Search for the cell housing the specified text and yield its (X, Y) center coordinate. 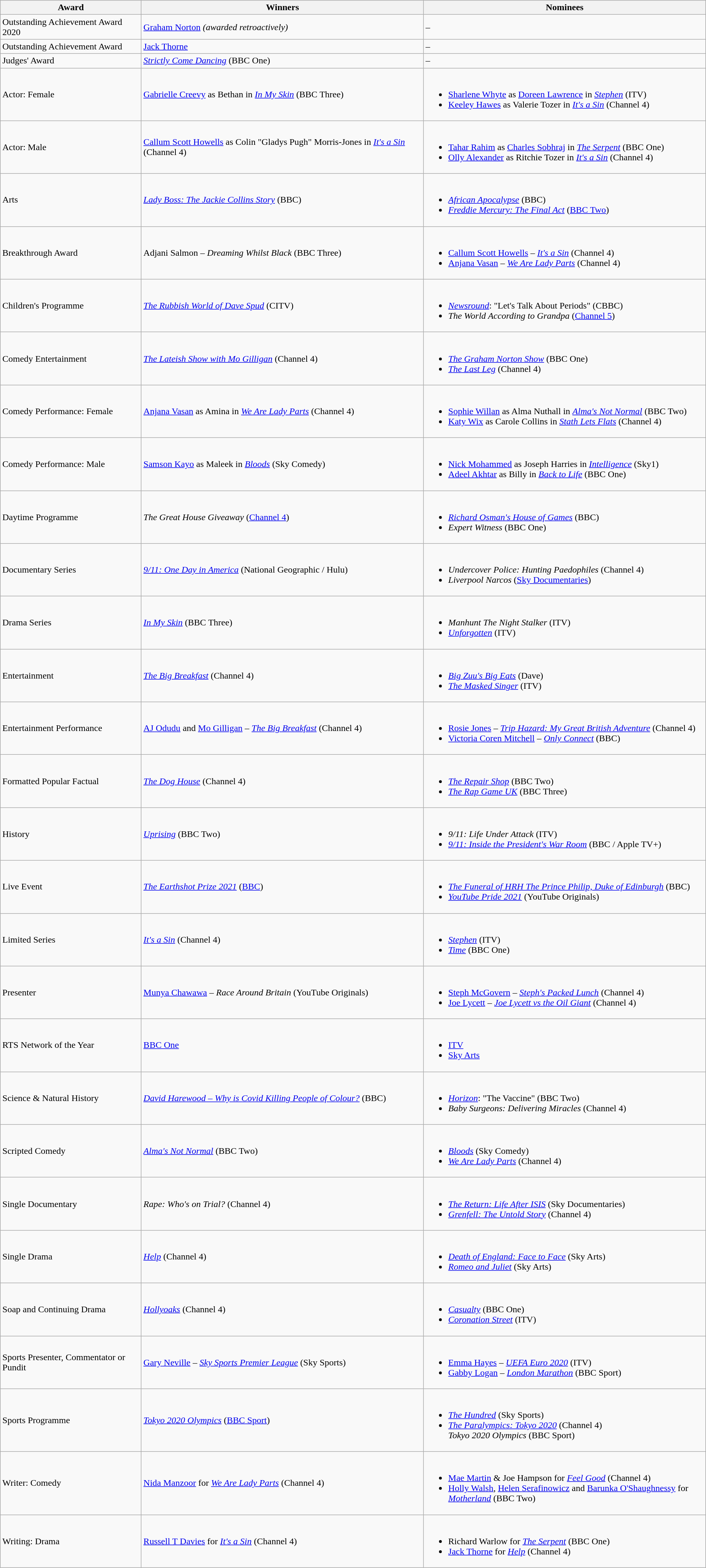
Gary Neville – Sky Sports Premier League (Sky Sports) (282, 1362)
Outstanding Achievement Award (71, 46)
Writing: Drama (71, 1541)
Hollyoaks (Channel 4) (282, 1309)
It's a Sin (Channel 4) (282, 940)
Actor: Male (71, 147)
Documentary Series (71, 570)
Russell T Davies for It's a Sin (Channel 4) (282, 1541)
Steph McGovern – Steph's Packed Lunch (Channel 4)Joe Lycett – Joe Lycett vs the Oil Giant (Channel 4) (565, 992)
African Apocalypse (BBC)Freddie Mercury: The Final Act (BBC Two) (565, 200)
David Harewood – Why is Covid Killing People of Colour? (BBC) (282, 1098)
Bloods (Sky Comedy)We Are Lady Parts (Channel 4) (565, 1151)
Richard Warlow for The Serpent (BBC One)Jack Thorne for Help (Channel 4) (565, 1541)
The Repair Shop (BBC Two)The Rap Game UK (BBC Three) (565, 781)
Callum Scott Howells as Colin "Gladys Pugh" Morris-Jones in It's a Sin (Channel 4) (282, 147)
Tahar Rahim as Charles Sobhraj in The Serpent (BBC One)Olly Alexander as Ritchie Tozer in It's a Sin (Channel 4) (565, 147)
Lady Boss: The Jackie Collins Story (BBC) (282, 200)
The Return: Life After ISIS (Sky Documentaries)Grenfell: The Untold Story (Channel 4) (565, 1204)
Breakthrough Award (71, 253)
Presenter (71, 992)
Single Drama (71, 1256)
In My Skin (BBC Three) (282, 623)
Samson Kayo as Maleek in Bloods (Sky Comedy) (282, 464)
Children's Programme (71, 306)
Nominees (565, 8)
Tokyo 2020 Olympics (BBC Sport) (282, 1421)
Winners (282, 8)
Science & Natural History (71, 1098)
Writer: Comedy (71, 1483)
The Hundred (Sky Sports)The Paralympics: Tokyo 2020 (Channel 4) Tokyo 2020 Olympics (BBC Sport) (565, 1421)
Nick Mohammed as Joseph Harries in Intelligence (Sky1)Adeel Akhtar as Billy in Back to Life (BBC One) (565, 464)
Sports Presenter, Commentator or Pundit (71, 1362)
The Earthshot Prize 2021 (BBC) (282, 887)
Graham Norton (awarded retroactively) (282, 27)
Comedy Entertainment (71, 358)
RTS Network of the Year (71, 1045)
Nida Manzoor for We Are Lady Parts (Channel 4) (282, 1483)
Daytime Programme (71, 517)
Arts (71, 200)
History (71, 834)
Limited Series (71, 940)
Help (Channel 4) (282, 1256)
Horizon: "The Vaccine" (BBC Two)Baby Surgeons: Delivering Miracles (Channel 4) (565, 1098)
The Great House Giveaway (Channel 4) (282, 517)
The Lateish Show with Mo Gilligan (Channel 4) (282, 358)
Award (71, 8)
The Big Breakfast (Channel 4) (282, 676)
The Dog House (Channel 4) (282, 781)
Live Event (71, 887)
Outstanding Achievement Award 2020 (71, 27)
Munya Chawawa – Race Around Britain (YouTube Originals) (282, 992)
Callum Scott Howells – It's a Sin (Channel 4)Anjana Vasan – We Are Lady Parts (Channel 4) (565, 253)
Comedy Performance: Male (71, 464)
The Funeral of HRH The Prince Philip, Duke of Edinburgh (BBC)YouTube Pride 2021 (YouTube Originals) (565, 887)
Casualty (BBC One)Coronation Street (ITV) (565, 1309)
Death of England: Face to Face (Sky Arts)Romeo and Juliet (Sky Arts) (565, 1256)
Single Documentary (71, 1204)
Actor: Female (71, 94)
Entertainment Performance (71, 728)
Manhunt The Night Stalker (ITV)Unforgotten (ITV) (565, 623)
Sophie Willan as Alma Nuthall in Alma's Not Normal (BBC Two)Katy Wix as Carole Collins in Stath Lets Flats (Channel 4) (565, 411)
Entertainment (71, 676)
Drama Series (71, 623)
Anjana Vasan as Amina in We Are Lady Parts (Channel 4) (282, 411)
AJ Odudu and Mo Gilligan – The Big Breakfast (Channel 4) (282, 728)
Mae Martin & Joe Hampson for Feel Good (Channel 4)Holly Walsh, Helen Serafinowicz and Barunka O'Shaughnessy for Motherland (BBC Two) (565, 1483)
Big Zuu's Big Eats (Dave)The Masked Singer (ITV) (565, 676)
Strictly Come Dancing (BBC One) (282, 61)
ITVSky Arts (565, 1045)
Uprising (BBC Two) (282, 834)
Alma's Not Normal (BBC Two) (282, 1151)
Sports Programme (71, 1421)
Emma Hayes – UEFA Euro 2020 (ITV)Gabby Logan – London Marathon (BBC Sport) (565, 1362)
Newsround: "Let's Talk About Periods" (CBBC)The World According to Grandpa (Channel 5) (565, 306)
Undercover Police: Hunting Paedophiles (Channel 4)Liverpool Narcos (Sky Documentaries) (565, 570)
Rape: Who's on Trial? (Channel 4) (282, 1204)
Richard Osman's House of Games (BBC)Expert Witness (BBC One) (565, 517)
Soap and Continuing Drama (71, 1309)
Gabrielle Creevy as Bethan in In My Skin (BBC Three) (282, 94)
Scripted Comedy (71, 1151)
The Rubbish World of Dave Spud (CITV) (282, 306)
Sharlene Whyte as Doreen Lawrence in Stephen (ITV)Keeley Hawes as Valerie Tozer in It's a Sin (Channel 4) (565, 94)
Adjani Salmon – Dreaming Whilst Black (BBC Three) (282, 253)
Comedy Performance: Female (71, 411)
Jack Thorne (282, 46)
9/11: One Day in America (National Geographic / Hulu) (282, 570)
The Graham Norton Show (BBC One)The Last Leg (Channel 4) (565, 358)
Formatted Popular Factual (71, 781)
Rosie Jones – Trip Hazard: My Great British Adventure (Channel 4)Victoria Coren Mitchell – Only Connect (BBC) (565, 728)
BBC One (282, 1045)
Stephen (ITV)Time (BBC One) (565, 940)
9/11: Life Under Attack (ITV)9/11: Inside the President's War Room (BBC / Apple TV+) (565, 834)
Judges' Award (71, 61)
